Determine the [x, y] coordinate at the center of the cell enclosing the given text.  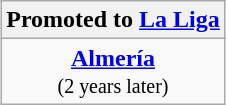
Almería(2 years later) [114, 72]
Promoted to La Liga [114, 20]
